For the text-containing cell, return its midpoint in (X, Y) coordinate format. 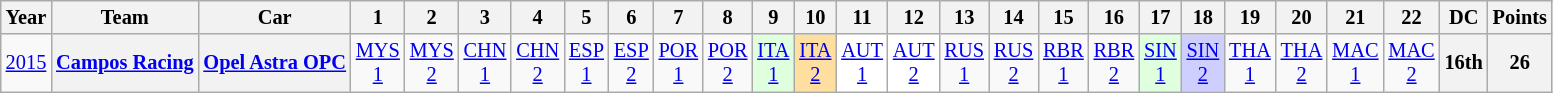
Year (26, 17)
AUT1 (862, 63)
MYS2 (432, 63)
SIN2 (1204, 63)
RUS2 (1014, 63)
14 (1014, 17)
ESP1 (586, 63)
AUT2 (914, 63)
21 (1355, 17)
RBR1 (1063, 63)
11 (862, 17)
16 (1114, 17)
ITA2 (815, 63)
THA1 (1250, 63)
3 (486, 17)
6 (632, 17)
15 (1063, 17)
8 (728, 17)
18 (1204, 17)
ITA1 (773, 63)
MAC2 (1411, 63)
10 (815, 17)
CHN2 (538, 63)
RUS1 (964, 63)
SIN1 (1160, 63)
4 (538, 17)
12 (914, 17)
7 (678, 17)
Car (274, 17)
2 (432, 17)
20 (1302, 17)
22 (1411, 17)
26 (1520, 63)
POR2 (728, 63)
2015 (26, 63)
Campos Racing (124, 63)
THA2 (1302, 63)
MYS1 (378, 63)
17 (1160, 17)
5 (586, 17)
1 (378, 17)
Team (124, 17)
19 (1250, 17)
DC (1464, 17)
13 (964, 17)
16th (1464, 63)
ESP2 (632, 63)
MAC1 (1355, 63)
Opel Astra OPC (274, 63)
CHN1 (486, 63)
9 (773, 17)
RBR2 (1114, 63)
Points (1520, 17)
POR1 (678, 63)
